Find where the given text appears and provide that cell's center as [X, Y] coordinate. 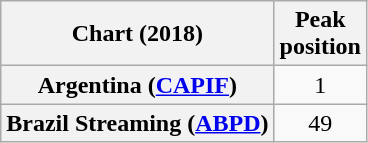
Brazil Streaming (ABPD) [138, 123]
1 [320, 85]
49 [320, 123]
Peak position [320, 34]
Chart (2018) [138, 34]
Argentina (CAPIF) [138, 85]
